Capture the cell that displays the provided text and extract its (x, y) central coordinate. 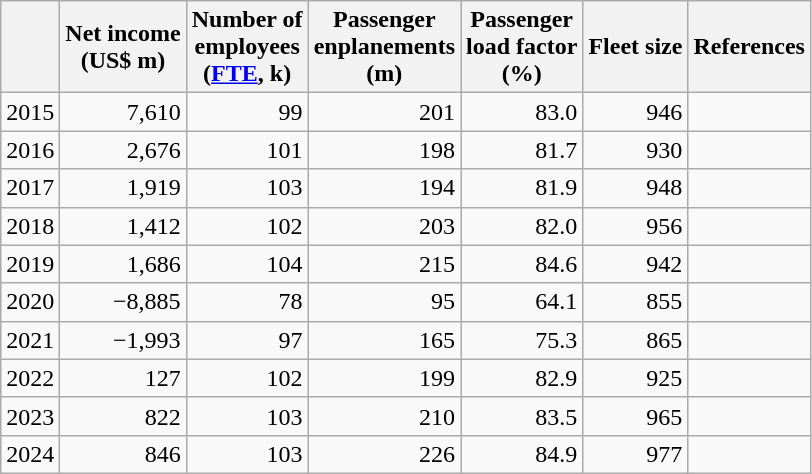
Net income(US$ m) (123, 47)
Fleet size (636, 47)
2023 (30, 416)
925 (636, 378)
865 (636, 340)
81.9 (522, 188)
165 (384, 340)
2,676 (123, 150)
226 (384, 454)
198 (384, 150)
Passengerload factor(%) (522, 47)
82.0 (522, 226)
2016 (30, 150)
210 (384, 416)
194 (384, 188)
Passengerenplanements(m) (384, 47)
203 (384, 226)
855 (636, 302)
101 (247, 150)
2018 (30, 226)
2024 (30, 454)
2020 (30, 302)
2022 (30, 378)
201 (384, 112)
References (750, 47)
215 (384, 264)
1,919 (123, 188)
127 (123, 378)
822 (123, 416)
946 (636, 112)
84.6 (522, 264)
81.7 (522, 150)
75.3 (522, 340)
2021 (30, 340)
1,686 (123, 264)
99 (247, 112)
930 (636, 150)
199 (384, 378)
83.5 (522, 416)
2019 (30, 264)
942 (636, 264)
83.0 (522, 112)
956 (636, 226)
977 (636, 454)
Number ofemployees(FTE, k) (247, 47)
−1,993 (123, 340)
2017 (30, 188)
948 (636, 188)
1,412 (123, 226)
846 (123, 454)
2015 (30, 112)
82.9 (522, 378)
95 (384, 302)
84.9 (522, 454)
78 (247, 302)
7,610 (123, 112)
64.1 (522, 302)
−8,885 (123, 302)
97 (247, 340)
965 (636, 416)
104 (247, 264)
